Find where the given text appears and provide that cell's center as [x, y] coordinate. 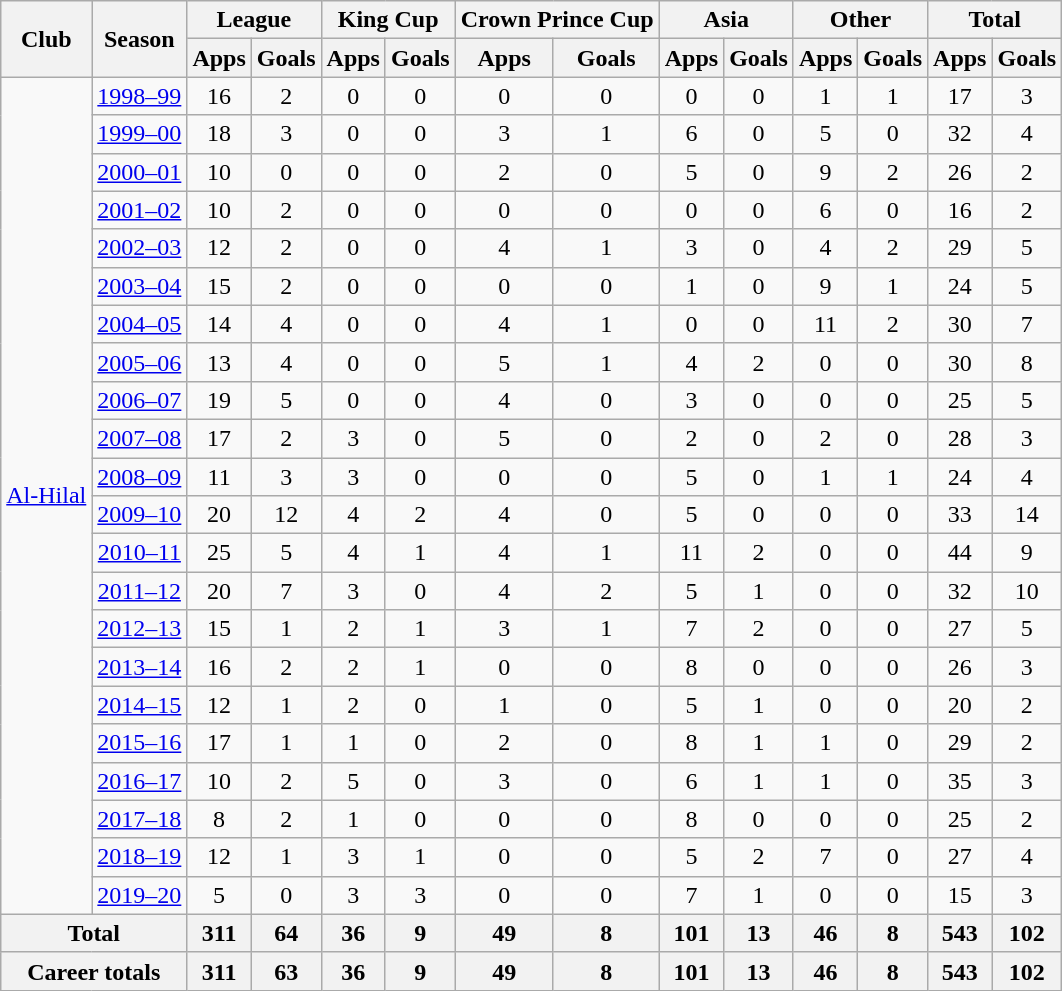
2017–18 [140, 819]
2016–17 [140, 781]
2002–03 [140, 248]
2012–13 [140, 629]
2007–08 [140, 438]
33 [960, 515]
Other [860, 20]
19 [219, 400]
2006–07 [140, 400]
2009–10 [140, 515]
Season [140, 39]
44 [960, 553]
2001–02 [140, 210]
Asia [726, 20]
King Cup [388, 20]
64 [286, 933]
2015–16 [140, 743]
2014–15 [140, 705]
2004–05 [140, 324]
Club [46, 39]
2003–04 [140, 286]
Al-Hilal [46, 496]
63 [286, 971]
2005–06 [140, 362]
35 [960, 781]
League [254, 20]
2011–12 [140, 591]
2008–09 [140, 477]
Crown Prince Cup [557, 20]
2000–01 [140, 172]
2013–14 [140, 667]
Career totals [94, 971]
18 [219, 134]
1999–00 [140, 134]
1998–99 [140, 96]
2010–11 [140, 553]
2018–19 [140, 857]
2019–20 [140, 895]
28 [960, 438]
